Output the (x, y) coordinate of the center of the cell containing the given text.  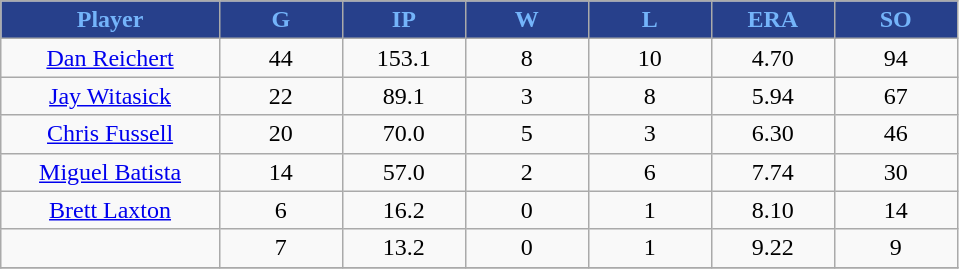
13.2 (404, 248)
94 (896, 58)
9 (896, 248)
Chris Fussell (110, 134)
Brett Laxton (110, 210)
ERA (772, 20)
30 (896, 172)
46 (896, 134)
5 (526, 134)
44 (280, 58)
8.10 (772, 210)
7 (280, 248)
16.2 (404, 210)
Player (110, 20)
70.0 (404, 134)
9.22 (772, 248)
Dan Reichert (110, 58)
IP (404, 20)
Jay Witasick (110, 96)
89.1 (404, 96)
Miguel Batista (110, 172)
10 (650, 58)
SO (896, 20)
5.94 (772, 96)
4.70 (772, 58)
G (280, 20)
6.30 (772, 134)
67 (896, 96)
57.0 (404, 172)
20 (280, 134)
L (650, 20)
22 (280, 96)
2 (526, 172)
W (526, 20)
153.1 (404, 58)
7.74 (772, 172)
